Determine the [X, Y] coordinate at the center of the cell enclosing the given text.  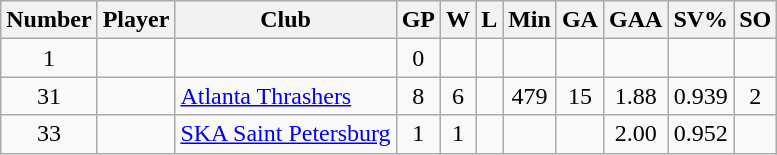
0.952 [701, 134]
0.939 [701, 96]
1.88 [635, 96]
GP [418, 20]
Atlanta Thrashers [286, 96]
W [458, 20]
8 [418, 96]
SKA Saint Petersburg [286, 134]
GAA [635, 20]
SO [756, 20]
6 [458, 96]
GA [580, 20]
L [490, 20]
0 [418, 58]
Player [136, 20]
15 [580, 96]
33 [49, 134]
SV% [701, 20]
Club [286, 20]
31 [49, 96]
Number [49, 20]
Min [530, 20]
479 [530, 96]
2.00 [635, 134]
2 [756, 96]
